Identify which cell holds the provided text, then report its (x, y) central coordinate. 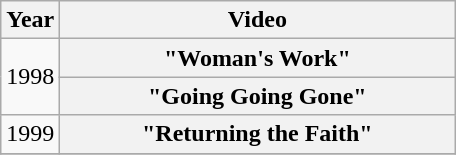
"Going Going Gone" (258, 96)
1998 (30, 77)
Year (30, 20)
"Woman's Work" (258, 58)
1999 (30, 134)
Video (258, 20)
"Returning the Faith" (258, 134)
